Scan for the cell matching the given text and deliver its (X, Y) coordinate at center. 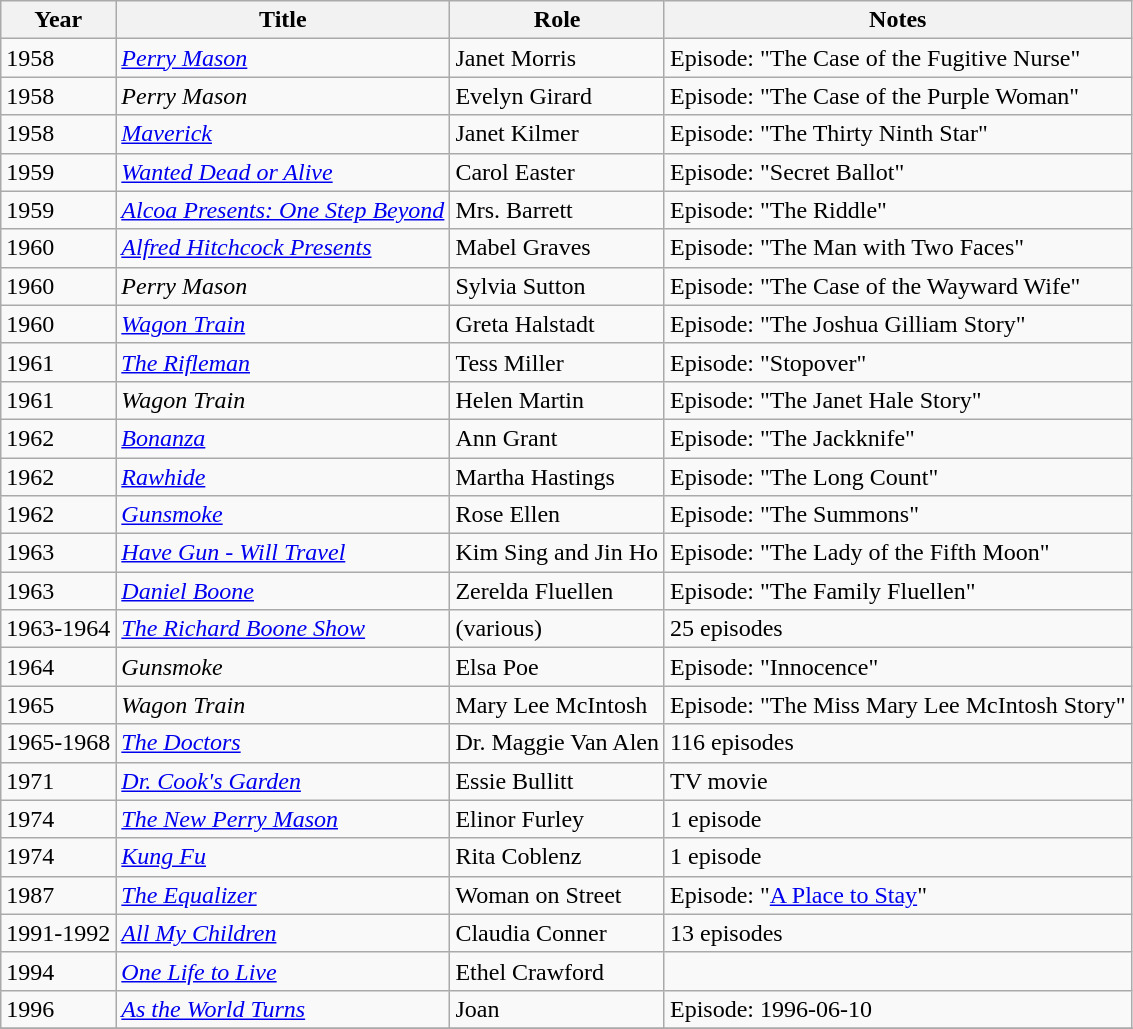
Elinor Furley (558, 819)
Episode: "The Lady of the Fifth Moon" (898, 553)
Episode: "The Jackknife" (898, 438)
Rawhide (283, 477)
Janet Morris (558, 58)
Woman on Street (558, 895)
Episode: "The Man with Two Faces" (898, 248)
Daniel Boone (283, 591)
Episode: "Innocence" (898, 667)
Essie Bullitt (558, 781)
116 episodes (898, 743)
Alcoa Presents: One Step Beyond (283, 210)
Episode: "The Case of the Purple Woman" (898, 96)
1964 (58, 667)
Carol Easter (558, 172)
1994 (58, 971)
Dr. Cook's Garden (283, 781)
Martha Hastings (558, 477)
Episode: "The Riddle" (898, 210)
Episode: "The Thirty Ninth Star" (898, 134)
Bonanza (283, 438)
Episode: "The Long Count" (898, 477)
Kung Fu (283, 857)
Episode: "The Joshua Gilliam Story" (898, 324)
TV movie (898, 781)
Tess Miller (558, 362)
Episode: "A Place to Stay" (898, 895)
Mary Lee McIntosh (558, 705)
Episode: "The Summons" (898, 515)
Janet Kilmer (558, 134)
1965 (58, 705)
1965-1968 (58, 743)
Episode: "Secret Ballot" (898, 172)
Elsa Poe (558, 667)
Have Gun - Will Travel (283, 553)
Year (58, 20)
Sylvia Sutton (558, 286)
1991-1992 (58, 933)
The Doctors (283, 743)
1987 (58, 895)
Zerelda Fluellen (558, 591)
Episode: "The Miss Mary Lee McIntosh Story" (898, 705)
The New Perry Mason (283, 819)
Rita Coblenz (558, 857)
Maverick (283, 134)
Episode: 1996-06-10 (898, 1009)
1971 (58, 781)
Alfred Hitchcock Presents (283, 248)
The Equalizer (283, 895)
Helen Martin (558, 400)
Wanted Dead or Alive (283, 172)
Episode: "The Family Fluellen" (898, 591)
All My Children (283, 933)
Evelyn Girard (558, 96)
Episode: "The Case of the Fugitive Nurse" (898, 58)
Mabel Graves (558, 248)
Kim Sing and Jin Ho (558, 553)
Joan (558, 1009)
As the World Turns (283, 1009)
Title (283, 20)
Ethel Crawford (558, 971)
One Life to Live (283, 971)
The Richard Boone Show (283, 629)
Mrs. Barrett (558, 210)
Rose Ellen (558, 515)
1996 (58, 1009)
Dr. Maggie Van Alen (558, 743)
Episode: "The Case of the Wayward Wife" (898, 286)
13 episodes (898, 933)
Ann Grant (558, 438)
Claudia Conner (558, 933)
Role (558, 20)
Notes (898, 20)
Episode: "Stopover" (898, 362)
The Rifleman (283, 362)
Episode: "The Janet Hale Story" (898, 400)
(various) (558, 629)
Greta Halstadt (558, 324)
1963-1964 (58, 629)
25 episodes (898, 629)
